Find where the given text appears and provide that cell's center as [X, Y] coordinate. 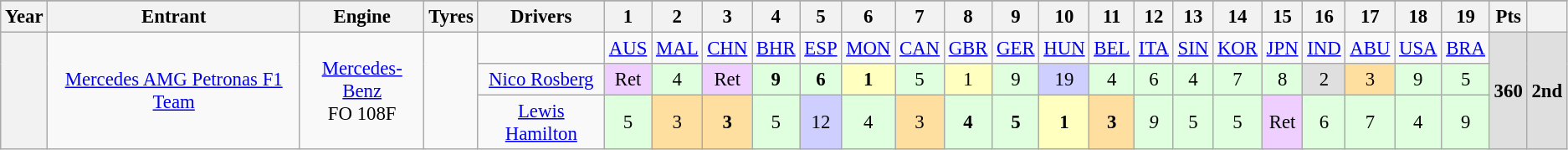
BHR [776, 49]
Tyres [451, 17]
ABU [1371, 49]
10 [1064, 17]
JPN [1282, 49]
Lewis Hamilton [541, 122]
Mercedes-BenzFO 108F [361, 91]
11 [1112, 17]
16 [1324, 17]
Nico Rosberg [541, 80]
GBR [967, 49]
2nd [1546, 91]
AUS [628, 49]
CHN [728, 49]
ITA [1155, 49]
SIN [1193, 49]
BRA [1466, 49]
Pts [1508, 17]
Engine [361, 17]
Drivers [541, 17]
ESP [821, 49]
360 [1508, 91]
HUN [1064, 49]
Year [24, 17]
Entrant [174, 17]
14 [1238, 17]
Mercedes AMG Petronas F1 Team [174, 91]
KOR [1238, 49]
IND [1324, 49]
13 [1193, 17]
18 [1418, 17]
MON [869, 49]
USA [1418, 49]
MAL [678, 49]
BEL [1112, 49]
GER [1016, 49]
17 [1371, 17]
CAN [920, 49]
15 [1282, 17]
